Detect which cell encompasses the target text, then output its (x, y) center coordinate. 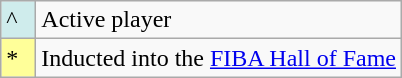
* (18, 58)
^ (18, 20)
Inducted into the FIBA Hall of Fame (219, 58)
Active player (219, 20)
